Determine the [x, y] coordinate at the center of the cell enclosing the given text.  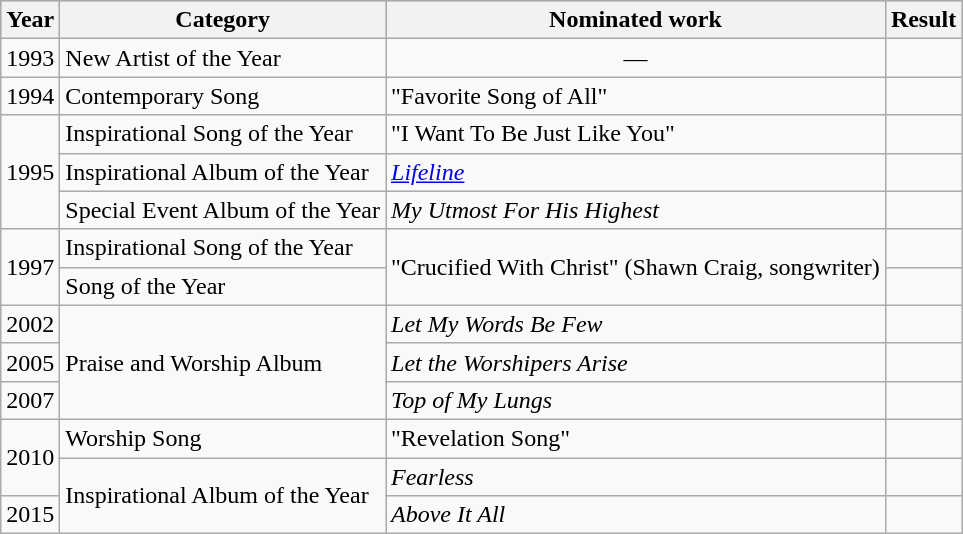
Fearless [636, 477]
2010 [30, 457]
2002 [30, 324]
2015 [30, 515]
Nominated work [636, 20]
Let My Words Be Few [636, 324]
1993 [30, 58]
Above It All [636, 515]
Let the Worshipers Arise [636, 362]
Top of My Lungs [636, 400]
"Favorite Song of All" [636, 96]
Lifeline [636, 172]
1997 [30, 267]
New Artist of the Year [223, 58]
"Crucified With Christ" (Shawn Craig, songwriter) [636, 267]
Result [923, 20]
Worship Song [223, 438]
Contemporary Song [223, 96]
Special Event Album of the Year [223, 210]
1994 [30, 96]
"I Want To Be Just Like You" [636, 134]
Category [223, 20]
"Revelation Song" [636, 438]
1995 [30, 172]
2007 [30, 400]
Praise and Worship Album [223, 362]
2005 [30, 362]
My Utmost For His Highest [636, 210]
— [636, 58]
Year [30, 20]
Song of the Year [223, 286]
